Scan for the cell matching the given text and deliver its [X, Y] coordinate at center. 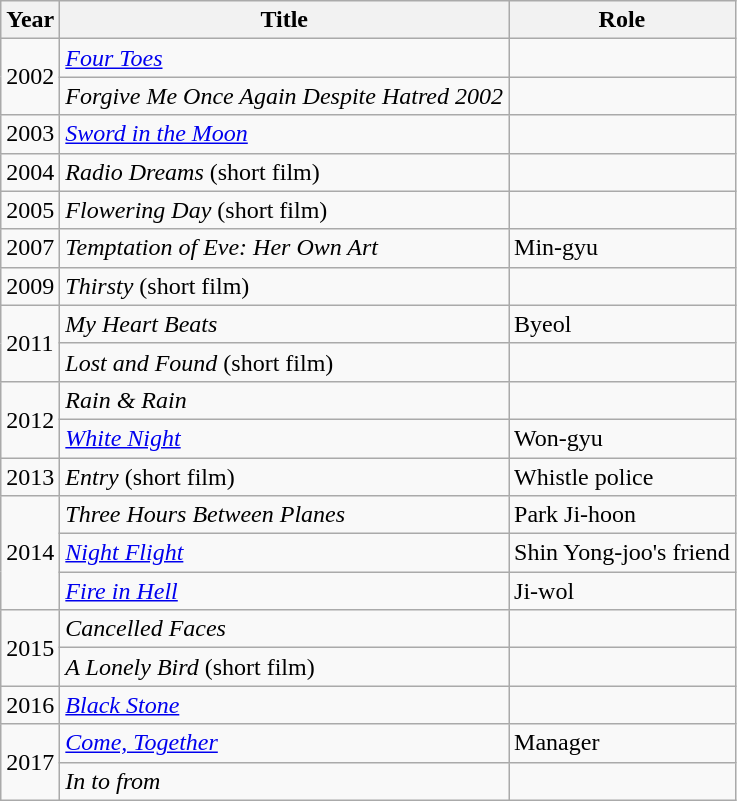
2013 [30, 477]
A Lonely Bird (short film) [284, 667]
Cancelled Faces [284, 629]
In to from [284, 781]
Thirsty (short film) [284, 286]
Park Ji-hoon [622, 515]
Won-gyu [622, 438]
2016 [30, 705]
Byeol [622, 324]
Rain & Rain [284, 400]
Min-gyu [622, 248]
2009 [30, 286]
Three Hours Between Planes [284, 515]
2002 [30, 77]
Come, Together [284, 743]
Title [284, 20]
Four Toes [284, 58]
Radio Dreams (short film) [284, 172]
2003 [30, 134]
Ji-wol [622, 591]
2014 [30, 553]
My Heart Beats [284, 324]
2011 [30, 343]
2005 [30, 210]
White Night [284, 438]
Lost and Found (short film) [284, 362]
Sword in the Moon [284, 134]
2012 [30, 419]
Manager [622, 743]
Year [30, 20]
2017 [30, 762]
Shin Yong-joo's friend [622, 553]
Role [622, 20]
Black Stone [284, 705]
Night Flight [284, 553]
Forgive Me Once Again Despite Hatred 2002 [284, 96]
Fire in Hell [284, 591]
Flowering Day (short film) [284, 210]
Temptation of Eve: Her Own Art [284, 248]
Entry (short film) [284, 477]
2007 [30, 248]
2004 [30, 172]
Whistle police [622, 477]
2015 [30, 648]
